Find where the given text appears and provide that cell's center as (x, y) coordinate. 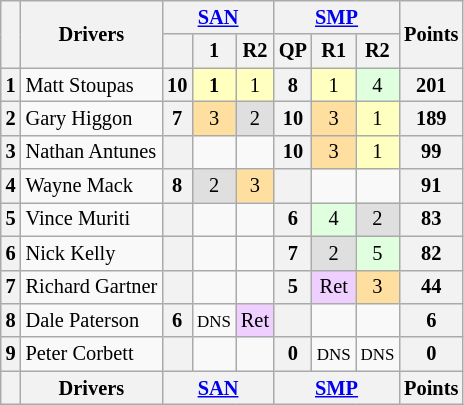
Matt Stoupas (92, 85)
82 (431, 253)
QP (293, 51)
R1 (334, 51)
Vince Muriti (92, 219)
83 (431, 219)
Richard Gartner (92, 287)
Dale Paterson (92, 320)
201 (431, 85)
99 (431, 152)
91 (431, 186)
9 (11, 354)
Nick Kelly (92, 253)
44 (431, 287)
Wayne Mack (92, 186)
Gary Higgon (92, 118)
Nathan Antunes (92, 152)
189 (431, 118)
Peter Corbett (92, 354)
